Return [X, Y] of the center of cell containing provided text 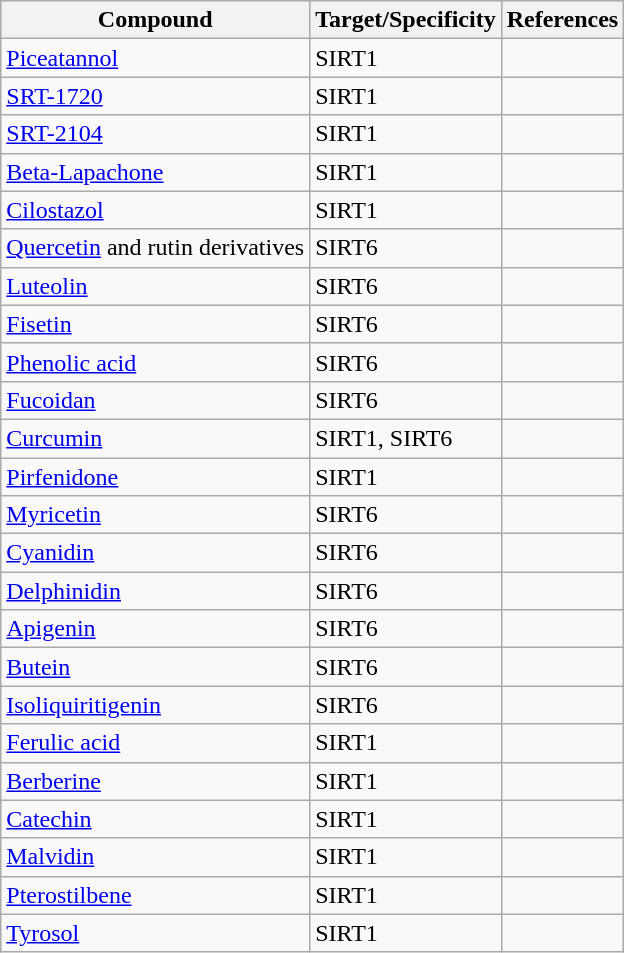
Isoliquiritigenin [156, 705]
Tyrosol [156, 933]
Apigenin [156, 629]
Delphinidin [156, 591]
SIRT1, SIRT6 [406, 438]
Beta-Lapachone [156, 172]
Malvidin [156, 857]
Butein [156, 667]
Fisetin [156, 324]
Catechin [156, 819]
Ferulic acid [156, 743]
Piceatannol [156, 58]
Cilostazol [156, 210]
Pterostilbene [156, 895]
Curcumin [156, 438]
Berberine [156, 781]
References [562, 20]
Luteolin [156, 286]
SRT-2104 [156, 134]
Cyanidin [156, 553]
Phenolic acid [156, 362]
SRT-1720 [156, 96]
Quercetin and rutin derivatives [156, 248]
Fucoidan [156, 400]
Target/Specificity [406, 20]
Compound [156, 20]
Pirfenidone [156, 477]
Myricetin [156, 515]
